From the cell containing the given text, extract its center point as (x, y) coordinate. 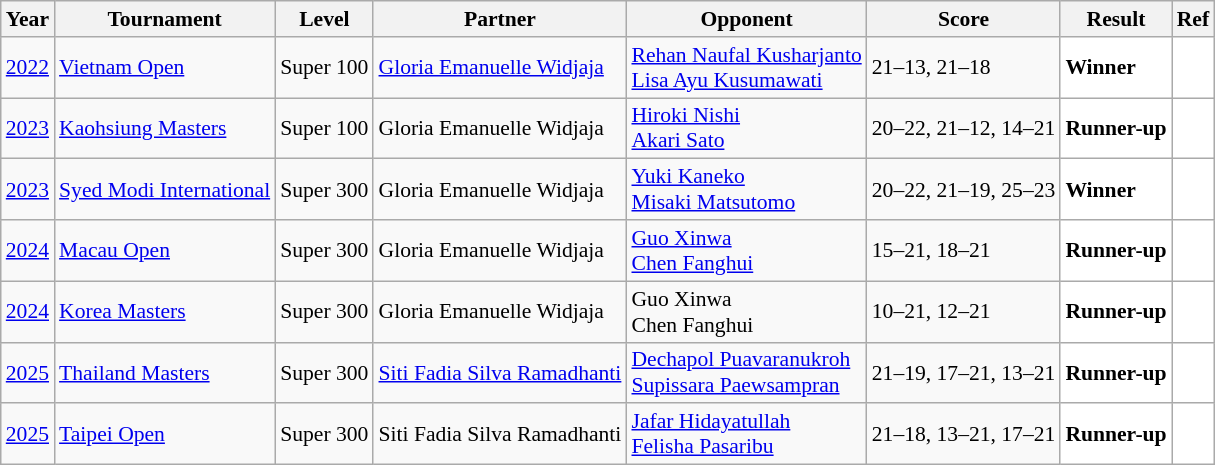
Score (964, 19)
Korea Masters (164, 312)
2022 (28, 68)
Taipei Open (164, 434)
15–21, 18–21 (964, 250)
Yuki Kaneko Misaki Matsutomo (746, 190)
Opponent (746, 19)
10–21, 12–21 (964, 312)
Kaohsiung Masters (164, 128)
Hiroki Nishi Akari Sato (746, 128)
Result (1116, 19)
Level (324, 19)
Thailand Masters (164, 372)
Tournament (164, 19)
Dechapol Puavaranukroh Supissara Paewsampran (746, 372)
Vietnam Open (164, 68)
20–22, 21–12, 14–21 (964, 128)
20–22, 21–19, 25–23 (964, 190)
Ref (1193, 19)
Partner (500, 19)
21–18, 13–21, 17–21 (964, 434)
21–19, 17–21, 13–21 (964, 372)
Jafar Hidayatullah Felisha Pasaribu (746, 434)
Syed Modi International (164, 190)
Year (28, 19)
Macau Open (164, 250)
Rehan Naufal Kusharjanto Lisa Ayu Kusumawati (746, 68)
21–13, 21–18 (964, 68)
